Search for the cell housing the specified text and yield its (X, Y) center coordinate. 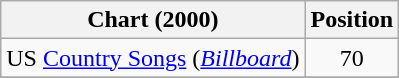
Chart (2000) (153, 20)
US Country Songs (Billboard) (153, 58)
Position (352, 20)
70 (352, 58)
